Output the (X, Y) coordinate of the center of the cell containing the given text.  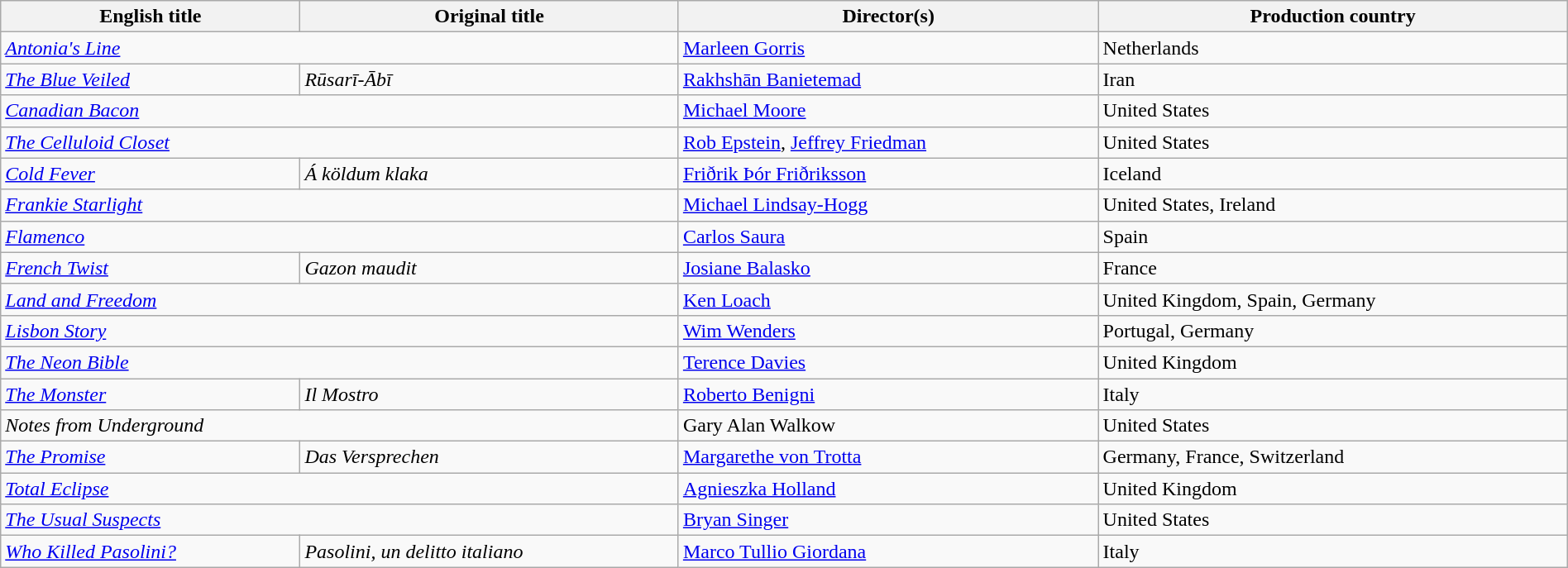
Rūsarī-Ābī (490, 79)
Who Killed Pasolini? (151, 551)
United Kingdom, Spain, Germany (1333, 299)
Pasolini, un delitto italiano (490, 551)
Land and Freedom (340, 299)
Cold Fever (151, 174)
Flamenco (340, 236)
Margarethe von Trotta (888, 457)
Spain (1333, 236)
Friðrik Þór Friðriksson (888, 174)
The Celluloid Closet (340, 142)
Iran (1333, 79)
Total Eclipse (340, 489)
English title (151, 17)
Michael Lindsay-Hogg (888, 205)
Antonia's Line (340, 48)
Production country (1333, 17)
Original title (490, 17)
Á köldum klaka (490, 174)
The Promise (151, 457)
Ken Loach (888, 299)
United States, Ireland (1333, 205)
Netherlands (1333, 48)
Frankie Starlight (340, 205)
Rakhshān Banietemad (888, 79)
The Neon Bible (340, 362)
Gazon maudit (490, 268)
Director(s) (888, 17)
Terence Davies (888, 362)
Canadian Bacon (340, 111)
Lisbon Story (340, 331)
Carlos Saura (888, 236)
Germany, France, Switzerland (1333, 457)
Josiane Balasko (888, 268)
Bryan Singer (888, 520)
Rob Epstein, Jeffrey Friedman (888, 142)
Michael Moore (888, 111)
Marco Tullio Giordana (888, 551)
France (1333, 268)
Notes from Underground (340, 426)
The Usual Suspects (340, 520)
Das Versprechen (490, 457)
French Twist (151, 268)
Il Mostro (490, 394)
Agnieszka Holland (888, 489)
Portugal, Germany (1333, 331)
Marleen Gorris (888, 48)
Wim Wenders (888, 331)
Gary Alan Walkow (888, 426)
Iceland (1333, 174)
The Blue Veiled (151, 79)
The Monster (151, 394)
Roberto Benigni (888, 394)
